For the text-containing cell, return its midpoint in (x, y) coordinate format. 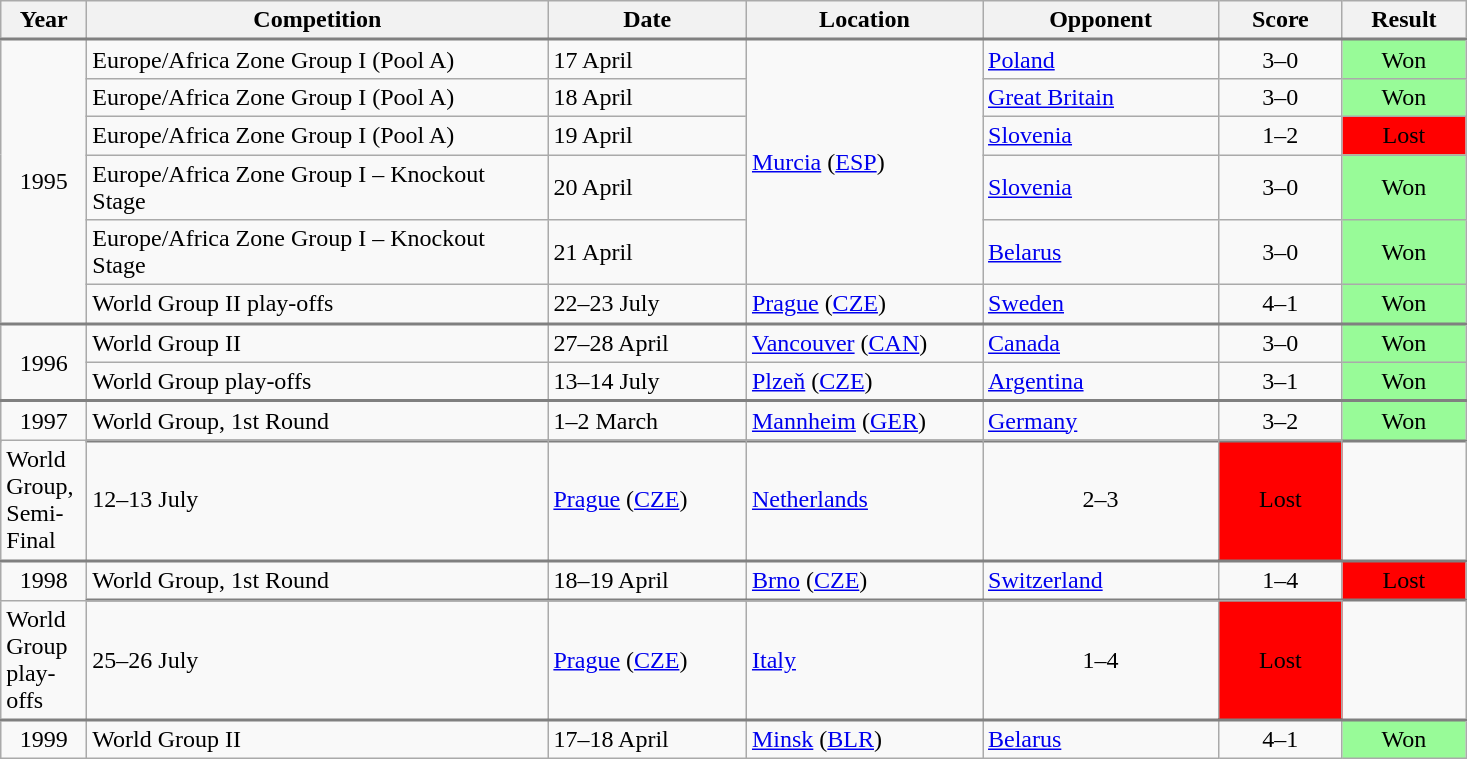
Germany (1100, 421)
Score (1281, 20)
13–14 July (648, 382)
1998 (44, 580)
1995 (44, 182)
Mannheim (GER) (864, 421)
Italy (864, 660)
3–2 (1281, 421)
19 April (648, 135)
12–13 July (318, 501)
2–3 (1100, 501)
17–18 April (648, 740)
Location (864, 20)
17 April (648, 60)
18 April (648, 97)
1–2 (1281, 135)
27–28 April (648, 342)
Poland (1100, 60)
Sweden (1100, 304)
Murcia (ESP) (864, 162)
Brno (CZE) (864, 580)
Netherlands (864, 501)
1996 (44, 362)
22–23 July (648, 304)
Result (1404, 20)
1997 (44, 421)
Argentina (1100, 382)
Competition (318, 20)
20 April (648, 186)
Plzeň (CZE) (864, 382)
Minsk (BLR) (864, 740)
1999 (44, 740)
Date (648, 20)
World Group II play-offs (318, 304)
1–2 March (648, 421)
Year (44, 20)
18–19 April (648, 580)
Switzerland (1100, 580)
Vancouver (CAN) (864, 342)
25–26 July (318, 660)
21 April (648, 252)
3–1 (1281, 382)
Great Britain (1100, 97)
Opponent (1100, 20)
Canada (1100, 342)
World Group, Semi-Final (44, 501)
